Scan for the cell matching the given text and deliver its [X, Y] coordinate at center. 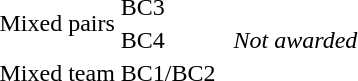
BC4 [168, 40]
